Identify which cell holds the provided text, then report its (X, Y) central coordinate. 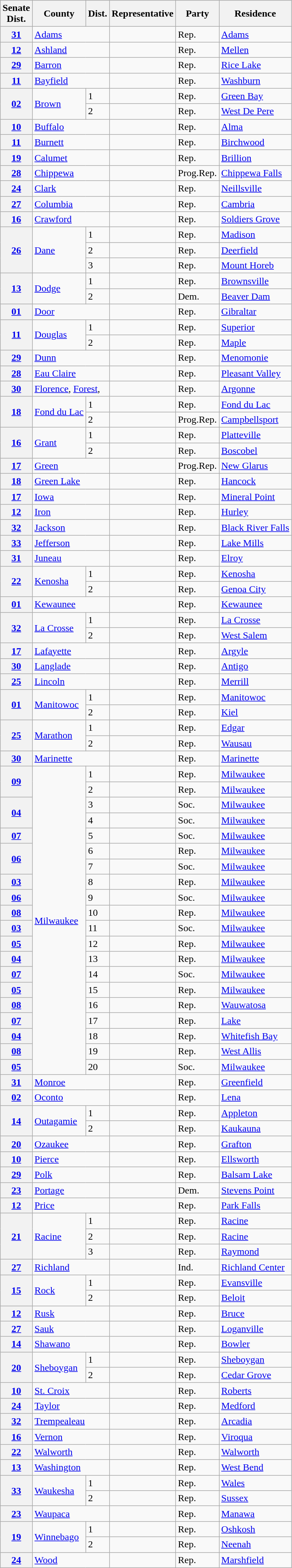
Monroe (71, 1082)
Polk (71, 1174)
Genoa City (256, 589)
Sussex (256, 1498)
Ashland (71, 50)
Dunn (71, 358)
West De Pere (256, 111)
Beloit (256, 1298)
Dist. (97, 14)
Party (197, 14)
Lincoln (71, 681)
Cedar Grove (256, 1375)
Dodge (59, 289)
Antigo (256, 666)
Campbellsport (256, 419)
Washburn (256, 81)
Langlade (71, 666)
SenateDist. (16, 14)
Sauk (71, 1329)
Winnebago (59, 1537)
Cambria (256, 204)
Kaukauna (256, 1128)
Elroy (256, 558)
Pierce (71, 1159)
Merrill (256, 681)
Jefferson (71, 543)
Barron (71, 65)
Hurley (256, 512)
Green Bay (256, 96)
Mount Horeb (256, 266)
Trempealeau (71, 1421)
Dane (59, 250)
Edgar (256, 728)
Columbia (71, 204)
West Salem (256, 635)
Representative (143, 14)
Viroqua (256, 1437)
Appleton (256, 1113)
Clark (71, 188)
Neillsville (256, 188)
Marathon (59, 736)
9 (97, 897)
Rusk (71, 1313)
Lake Mills (256, 543)
County (59, 14)
Brillion (256, 157)
Argyle (256, 651)
Washington (71, 1468)
Portage (71, 1190)
Wales (256, 1483)
West Bend (256, 1468)
Lafayette (71, 651)
Roberts (256, 1390)
Brown (59, 104)
Medford (256, 1406)
Jackson (71, 528)
Stevens Point (256, 1190)
Ozaukee (71, 1144)
7 (97, 866)
Green Lake (71, 481)
West Allis (256, 1051)
Shawano (71, 1344)
Price (71, 1206)
Loganville (256, 1329)
Birchwood (256, 142)
Iron (71, 512)
Bayfield (71, 81)
Green (71, 466)
Richland Center (256, 1267)
Waupaca (71, 1514)
Ellsworth (256, 1159)
6 (97, 851)
Hancock (256, 481)
Raymond (256, 1252)
Chippewa (71, 173)
Menomonie (256, 358)
Door (71, 312)
Evansville (256, 1283)
Calumet (71, 157)
Chippewa Falls (256, 173)
Douglas (59, 335)
Oconto (71, 1098)
Rock (59, 1290)
Rice Lake (256, 65)
Wausau (256, 743)
Park Falls (256, 1206)
Wood (71, 1560)
Marshfield (256, 1560)
Argonne (256, 389)
Ind. (197, 1267)
Beaver Dam (256, 296)
Greenfield (256, 1082)
Maple (256, 343)
21 (16, 1236)
Mineral Point (256, 497)
Outagamie (59, 1121)
Platteville (256, 435)
Alma (256, 127)
Eau Claire (71, 373)
Boscobel (256, 451)
4 (97, 820)
8 (97, 882)
Taylor (71, 1406)
Black River Falls (256, 528)
Madison (256, 235)
Whitefish Bay (256, 1036)
Crawford (71, 219)
Florence, Forest, (71, 389)
Richland (71, 1267)
Burnett (71, 142)
New Glarus (256, 466)
Oshkosh (256, 1529)
Manawa (256, 1514)
Buffalo (71, 127)
Soldiers Grove (256, 219)
St. Croix (71, 1390)
Gibraltar (256, 312)
Iowa (71, 497)
5 (97, 836)
Arcadia (256, 1421)
Grafton (256, 1144)
Grant (59, 443)
Balsam Lake (256, 1174)
09 (16, 782)
Mellen (256, 50)
Vernon (71, 1437)
Juneau (71, 558)
26 (16, 250)
Pleasant Valley (256, 373)
Kiel (256, 713)
Brownsville (256, 281)
Wauwatosa (256, 1005)
Lena (256, 1098)
Deerfield (256, 250)
Neenah (256, 1545)
Residence (256, 14)
Bowler (256, 1344)
Lake (256, 1021)
Waukesha (59, 1491)
Superior (256, 327)
Bruce (256, 1313)
